Capture the cell that displays the provided text and extract its [X, Y] central coordinate. 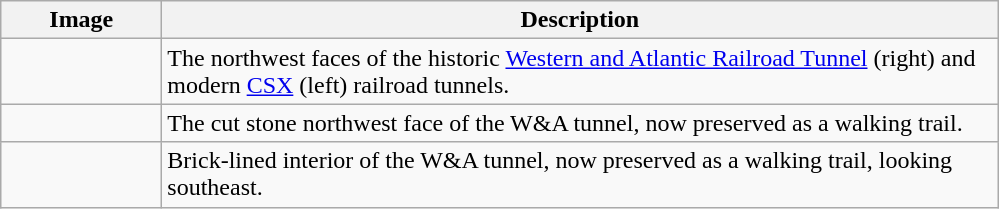
Brick-lined interior of the W&A tunnel, now preserved as a walking trail, looking southeast. [580, 174]
Description [580, 20]
Image [82, 20]
The northwest faces of the historic Western and Atlantic Railroad Tunnel (right) and modern CSX (left) railroad tunnels. [580, 72]
The cut stone northwest face of the W&A tunnel, now preserved as a walking trail. [580, 123]
